Return the (x, y) coordinate for the center point of the cell that contains the specified text.  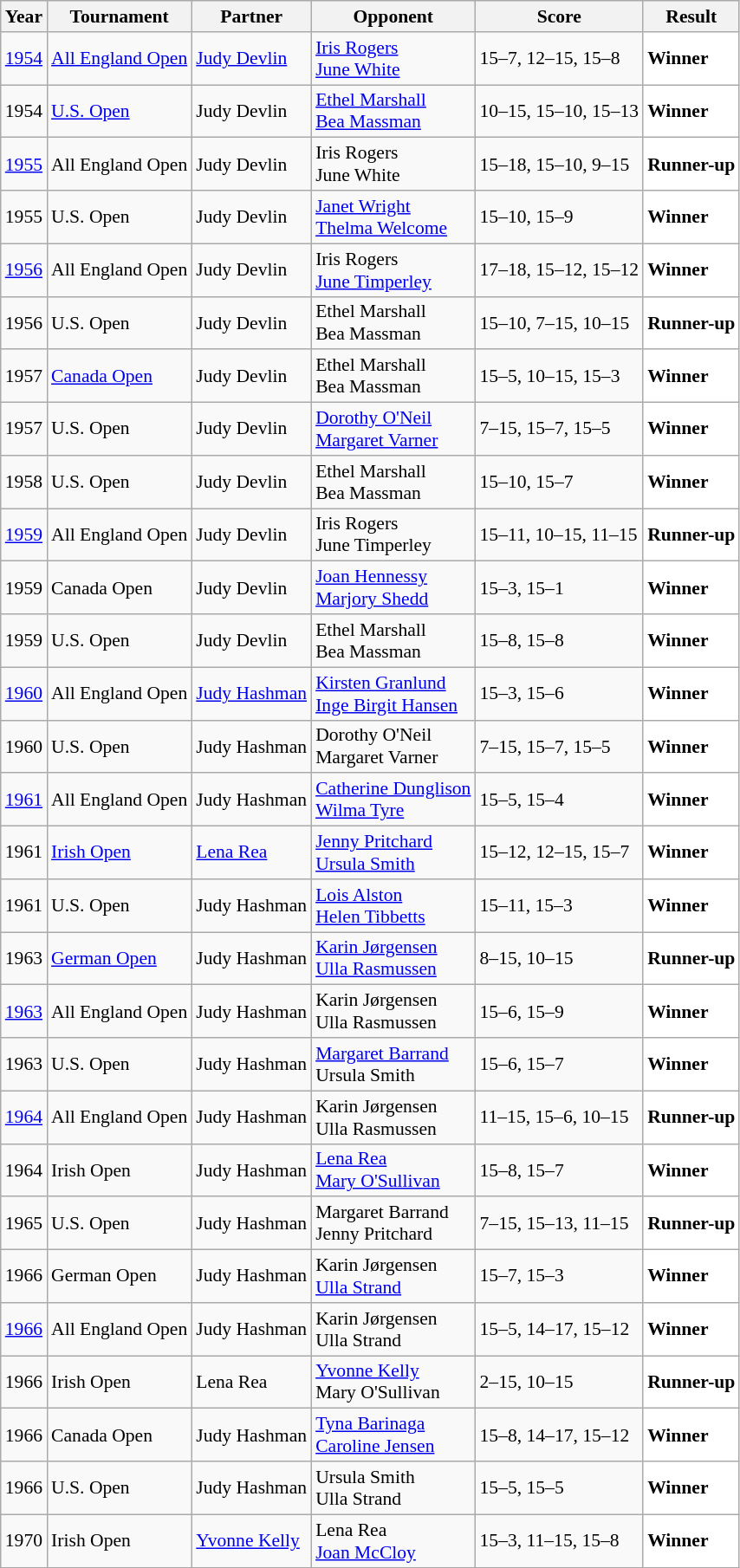
Ursula Smith Ulla Strand (393, 1488)
Margaret Barrand Jenny Pritchard (393, 1223)
15–5, 14–17, 15–12 (559, 1329)
Yvonne Kelly Mary O'Sullivan (393, 1383)
Janet Wright Thelma Welcome (393, 217)
15–11, 10–15, 11–15 (559, 535)
15–6, 15–7 (559, 1064)
15–8, 14–17, 15–12 (559, 1435)
10–15, 15–10, 15–13 (559, 111)
Score (559, 16)
15–5, 10–15, 15–3 (559, 376)
15–10, 7–15, 10–15 (559, 322)
Opponent (393, 16)
Catherine Dunglison Wilma Tyre (393, 800)
Partner (251, 16)
8–15, 10–15 (559, 958)
Tournament (120, 16)
15–3, 11–15, 15–8 (559, 1540)
15–18, 15–10, 9–15 (559, 165)
15–3, 15–6 (559, 693)
15–10, 15–9 (559, 217)
11–15, 15–6, 10–15 (559, 1118)
17–18, 15–12, 15–12 (559, 270)
Year (24, 16)
Margaret Barrand Ursula Smith (393, 1064)
15–7, 15–3 (559, 1277)
Jenny Pritchard Ursula Smith (393, 852)
7–15, 15–13, 11–15 (559, 1223)
Kirsten Granlund Inge Birgit Hansen (393, 693)
Lena Rea Joan McCloy (393, 1540)
15–7, 12–15, 15–8 (559, 59)
15–5, 15–4 (559, 800)
15–3, 15–1 (559, 587)
Yvonne Kelly (251, 1540)
Lois Alston Helen Tibbetts (393, 906)
Result (691, 16)
2–15, 10–15 (559, 1383)
Tyna Barinaga Caroline Jensen (393, 1435)
15–8, 15–8 (559, 641)
15–6, 15–9 (559, 1012)
15–8, 15–7 (559, 1170)
1970 (24, 1540)
1965 (24, 1223)
Joan Hennessy Marjory Shedd (393, 587)
1958 (24, 482)
Lena Rea Mary O'Sullivan (393, 1170)
15–10, 15–7 (559, 482)
15–5, 15–5 (559, 1488)
15–12, 12–15, 15–7 (559, 852)
15–11, 15–3 (559, 906)
